Return the (x, y) coordinate for the center point of the cell that contains the specified text.  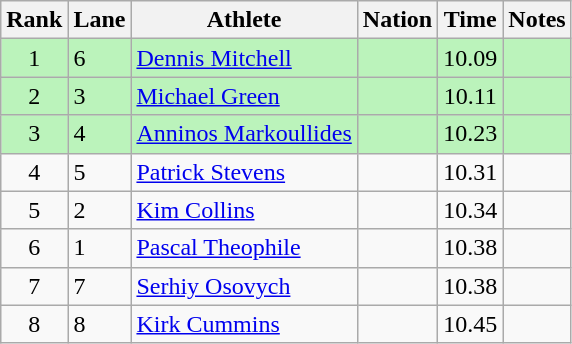
Athlete (244, 20)
Time (470, 20)
Lane (100, 20)
Serhiy Osovych (244, 286)
Kirk Cummins (244, 324)
Notes (537, 20)
10.45 (470, 324)
10.09 (470, 58)
Kim Collins (244, 210)
10.31 (470, 172)
Anninos Markoullides (244, 134)
Michael Green (244, 96)
10.34 (470, 210)
Pascal Theophile (244, 248)
10.23 (470, 134)
10.11 (470, 96)
Dennis Mitchell (244, 58)
Nation (397, 20)
Patrick Stevens (244, 172)
Rank (34, 20)
